From the cell containing the given text, extract its center point as (x, y) coordinate. 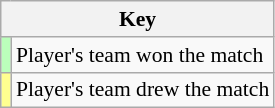
Player's team won the match (142, 55)
Player's team drew the match (142, 90)
Key (138, 19)
